Search for the cell housing the specified text and yield its (x, y) center coordinate. 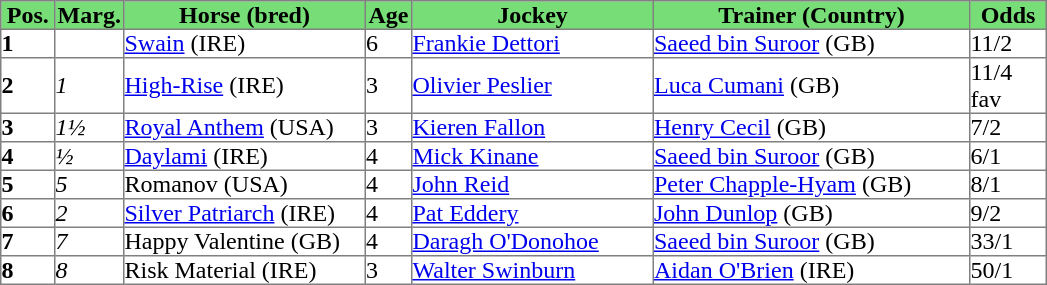
Daylami (IRE) (245, 156)
7/2 (1008, 127)
Risk Material (IRE) (245, 270)
1½ (90, 127)
Jockey (533, 15)
Pos. (28, 15)
Henry Cecil (GB) (811, 127)
9/2 (1008, 213)
6/1 (1008, 156)
½ (90, 156)
Luca Cumani (GB) (811, 86)
Happy Valentine (GB) (245, 241)
11/4 fav (1008, 86)
John Dunlop (GB) (811, 213)
8/1 (1008, 184)
John Reid (533, 184)
Olivier Peslier (533, 86)
Kieren Fallon (533, 127)
33/1 (1008, 241)
11/2 (1008, 43)
Trainer (Country) (811, 15)
Aidan O'Brien (IRE) (811, 270)
Daragh O'Donohoe (533, 241)
Frankie Dettori (533, 43)
High-Rise (IRE) (245, 86)
Royal Anthem (USA) (245, 127)
Romanov (USA) (245, 184)
Swain (IRE) (245, 43)
Horse (bred) (245, 15)
Odds (1008, 15)
50/1 (1008, 270)
Peter Chapple-Hyam (GB) (811, 184)
Walter Swinburn (533, 270)
Mick Kinane (533, 156)
Pat Eddery (533, 213)
Silver Patriarch (IRE) (245, 213)
Marg. (90, 15)
Age (388, 15)
